Return the [x, y] coordinate for the center point of the cell that contains the specified text.  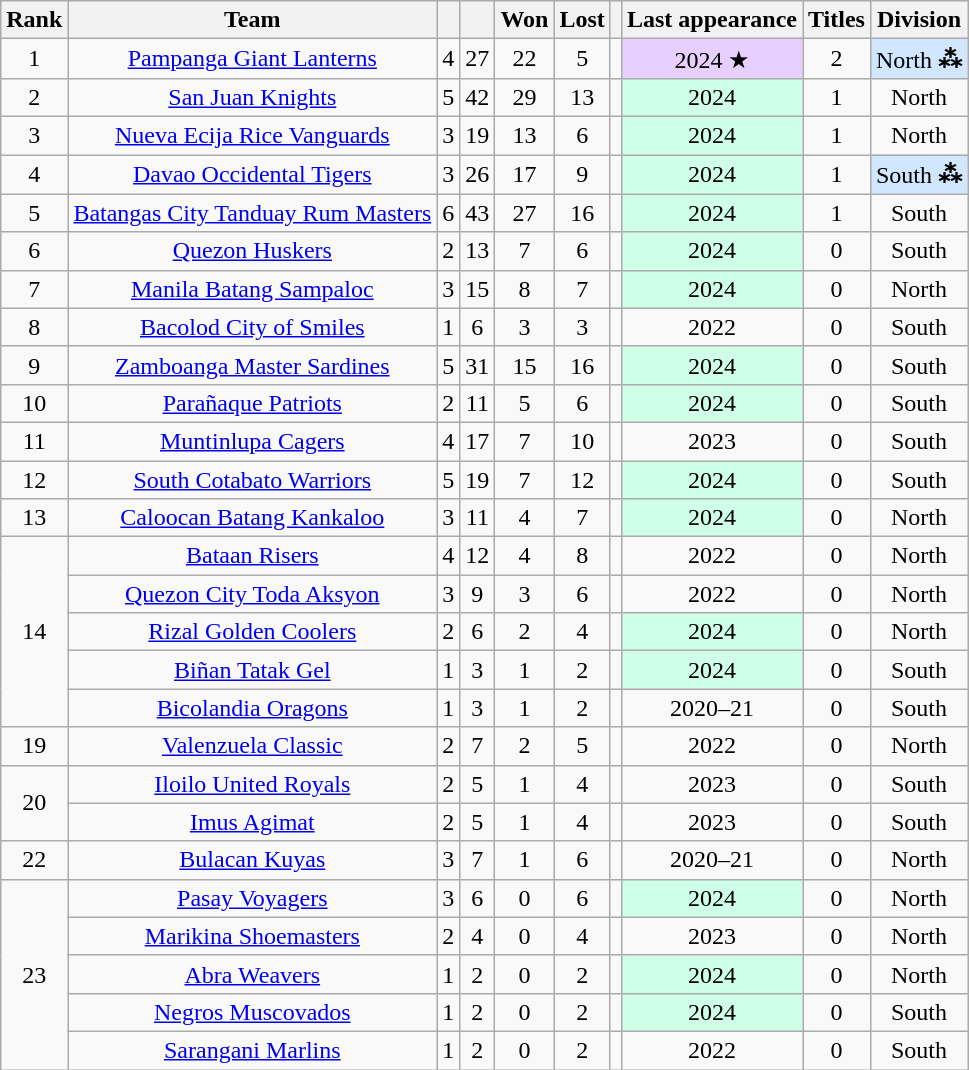
Batangas City Tanduay Rum Masters [252, 213]
Bulacan Kuyas [252, 860]
20 [34, 803]
Caloocan Batang Kankaloo [252, 518]
Marikina Shoemasters [252, 936]
South Cotabato Warriors [252, 479]
North ⁂ [918, 59]
Negros Muscovados [252, 1012]
Rizal Golden Coolers [252, 632]
Nueva Ecija Rice Vanguards [252, 135]
South ⁂ [918, 174]
San Juan Knights [252, 97]
Sarangani Marlins [252, 1050]
Bicolandia Oragons [252, 708]
Zamboanga Master Sardines [252, 365]
Imus Agimat [252, 822]
Quezon Huskers [252, 251]
Abra Weavers [252, 974]
31 [478, 365]
Biñan Tatak Gel [252, 670]
42 [478, 97]
23 [34, 974]
Iloilo United Royals [252, 784]
Davao Occidental Tigers [252, 174]
Last appearance [712, 20]
Pampanga Giant Lanterns [252, 59]
2024 ★ [712, 59]
Lost [582, 20]
Rank [34, 20]
43 [478, 213]
26 [478, 174]
Titles [836, 20]
Manila Batang Sampaloc [252, 289]
14 [34, 632]
Muntinlupa Cagers [252, 441]
Team [252, 20]
Pasay Voyagers [252, 898]
Bacolod City of Smiles [252, 327]
29 [524, 97]
Bataan Risers [252, 556]
Division [918, 20]
Valenzuela Classic [252, 746]
Parañaque Patriots [252, 403]
Won [524, 20]
Quezon City Toda Aksyon [252, 594]
